Extract the [X, Y] coordinate from the center of the cell holding the provided text.  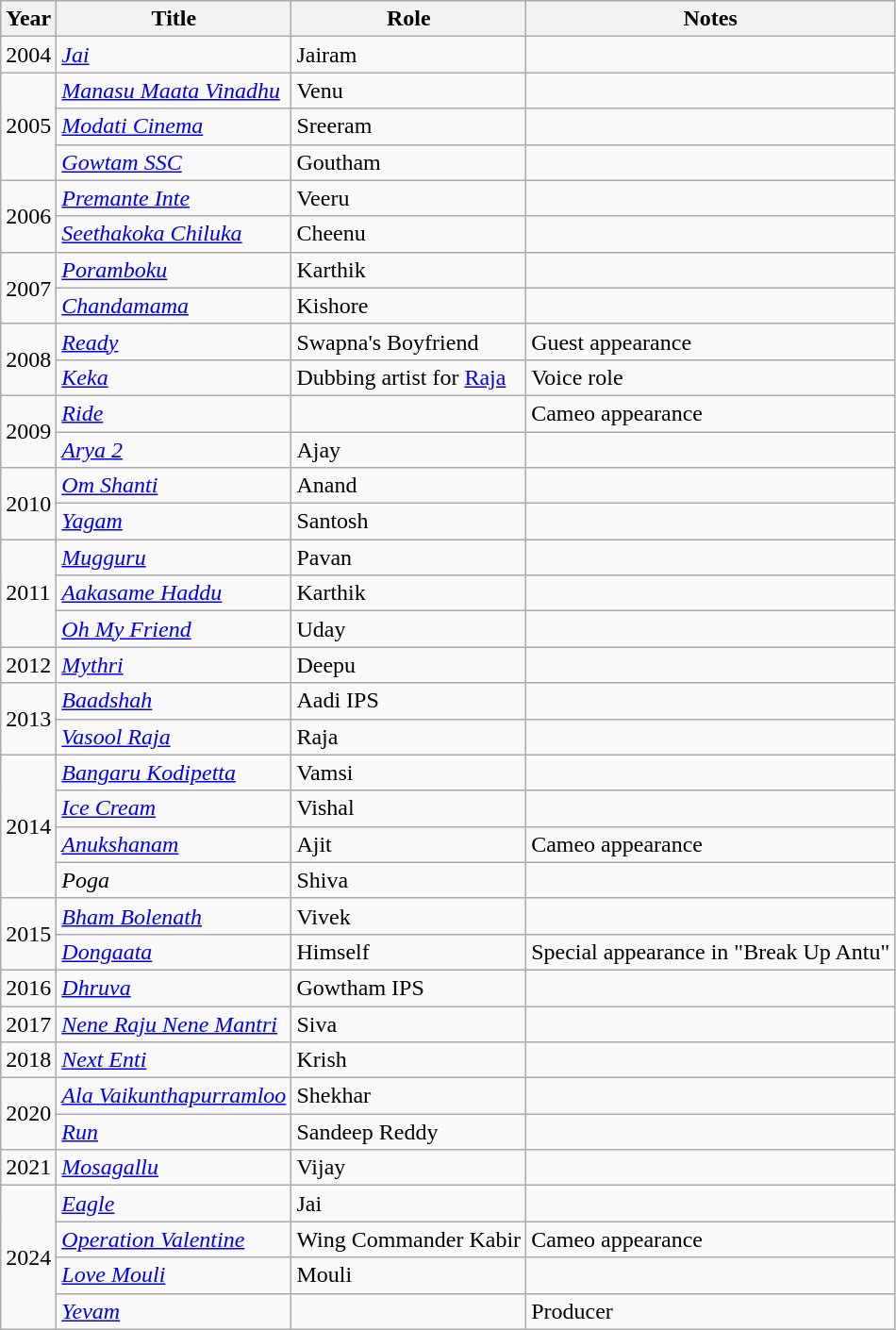
Gowtam SSC [174, 162]
Yevam [174, 1311]
Deepu [409, 665]
2015 [28, 934]
Poga [174, 880]
Eagle [174, 1204]
Aadi IPS [409, 701]
Dhruva [174, 988]
Vijay [409, 1168]
Manasu Maata Vinadhu [174, 91]
Premante Inte [174, 198]
Voice role [711, 377]
Uday [409, 629]
Mouli [409, 1275]
Operation Valentine [174, 1239]
Oh My Friend [174, 629]
Seethakoka Chiluka [174, 234]
Poramboku [174, 270]
Arya 2 [174, 450]
2010 [28, 504]
Sreeram [409, 126]
Vamsi [409, 773]
Pavan [409, 557]
Mosagallu [174, 1168]
2006 [28, 216]
Venu [409, 91]
Yagam [174, 522]
Anand [409, 486]
2012 [28, 665]
Veeru [409, 198]
Chandamama [174, 306]
Swapna's Boyfriend [409, 341]
Mythri [174, 665]
2005 [28, 126]
Ice Cream [174, 808]
Bham Bolenath [174, 916]
Goutham [409, 162]
Wing Commander Kabir [409, 1239]
Aakasame Haddu [174, 593]
Notes [711, 19]
Love Mouli [174, 1275]
2014 [28, 826]
Next Enti [174, 1060]
Siva [409, 1023]
Cheenu [409, 234]
Bangaru Kodipetta [174, 773]
2024 [28, 1257]
Dongaata [174, 952]
2020 [28, 1114]
Jairam [409, 55]
Sandeep Reddy [409, 1132]
2013 [28, 719]
Anukshanam [174, 844]
Ready [174, 341]
2009 [28, 431]
Shekhar [409, 1096]
2018 [28, 1060]
Vivek [409, 916]
2008 [28, 359]
2011 [28, 593]
Om Shanti [174, 486]
2016 [28, 988]
Run [174, 1132]
Himself [409, 952]
Ajay [409, 450]
Vasool Raja [174, 737]
Producer [711, 1311]
Mugguru [174, 557]
Gowtham IPS [409, 988]
Modati Cinema [174, 126]
2007 [28, 288]
Guest appearance [711, 341]
Santosh [409, 522]
Special appearance in "Break Up Antu" [711, 952]
2004 [28, 55]
Nene Raju Nene Mantri [174, 1023]
Shiva [409, 880]
2021 [28, 1168]
Year [28, 19]
Role [409, 19]
Keka [174, 377]
Dubbing artist for Raja [409, 377]
Title [174, 19]
Ride [174, 413]
Krish [409, 1060]
Ajit [409, 844]
2017 [28, 1023]
Baadshah [174, 701]
Ala Vaikunthapurramloo [174, 1096]
Vishal [409, 808]
Kishore [409, 306]
Raja [409, 737]
